Determine the [X, Y] coordinate at the center of the cell enclosing the given text.  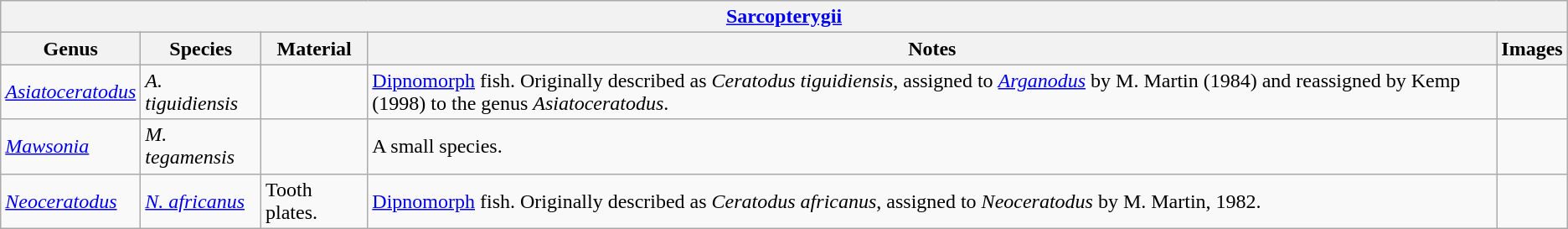
Images [1532, 49]
Dipnomorph fish. Originally described as Ceratodus africanus, assigned to Neoceratodus by M. Martin, 1982. [932, 201]
Asiatoceratodus [70, 92]
Sarcopterygii [784, 17]
Genus [70, 49]
Tooth plates. [315, 201]
Neoceratodus [70, 201]
N. africanus [201, 201]
Material [315, 49]
A. tiguidiensis [201, 92]
Species [201, 49]
A small species. [932, 146]
Notes [932, 49]
Mawsonia [70, 146]
M. tegamensis [201, 146]
